Detect which cell encompasses the target text, then output its [x, y] center coordinate. 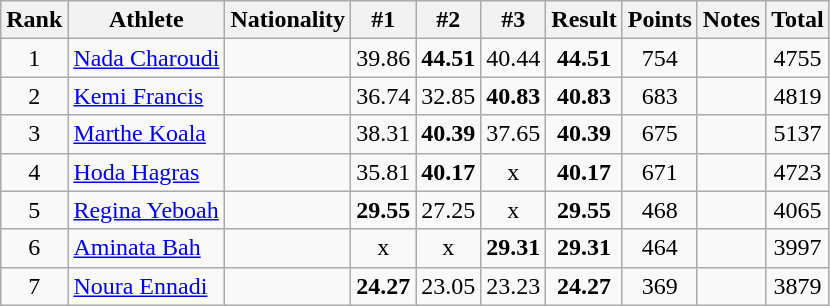
5137 [798, 134]
Noura Ennadi [146, 286]
7 [34, 286]
671 [660, 172]
32.85 [448, 96]
4065 [798, 210]
Rank [34, 20]
3997 [798, 248]
754 [660, 58]
4755 [798, 58]
23.23 [514, 286]
Result [584, 20]
4 [34, 172]
5 [34, 210]
Athlete [146, 20]
683 [660, 96]
Points [660, 20]
#3 [514, 20]
369 [660, 286]
464 [660, 248]
3879 [798, 286]
1 [34, 58]
36.74 [384, 96]
4819 [798, 96]
23.05 [448, 286]
40.44 [514, 58]
27.25 [448, 210]
#1 [384, 20]
6 [34, 248]
#2 [448, 20]
Notes [731, 20]
Nationality [288, 20]
37.65 [514, 134]
Marthe Koala [146, 134]
Total [798, 20]
39.86 [384, 58]
4723 [798, 172]
Aminata Bah [146, 248]
3 [34, 134]
675 [660, 134]
2 [34, 96]
38.31 [384, 134]
Hoda Hagras [146, 172]
35.81 [384, 172]
Regina Yeboah [146, 210]
Kemi Francis [146, 96]
468 [660, 210]
Nada Charoudi [146, 58]
